Search for the cell housing the specified text and yield its (x, y) center coordinate. 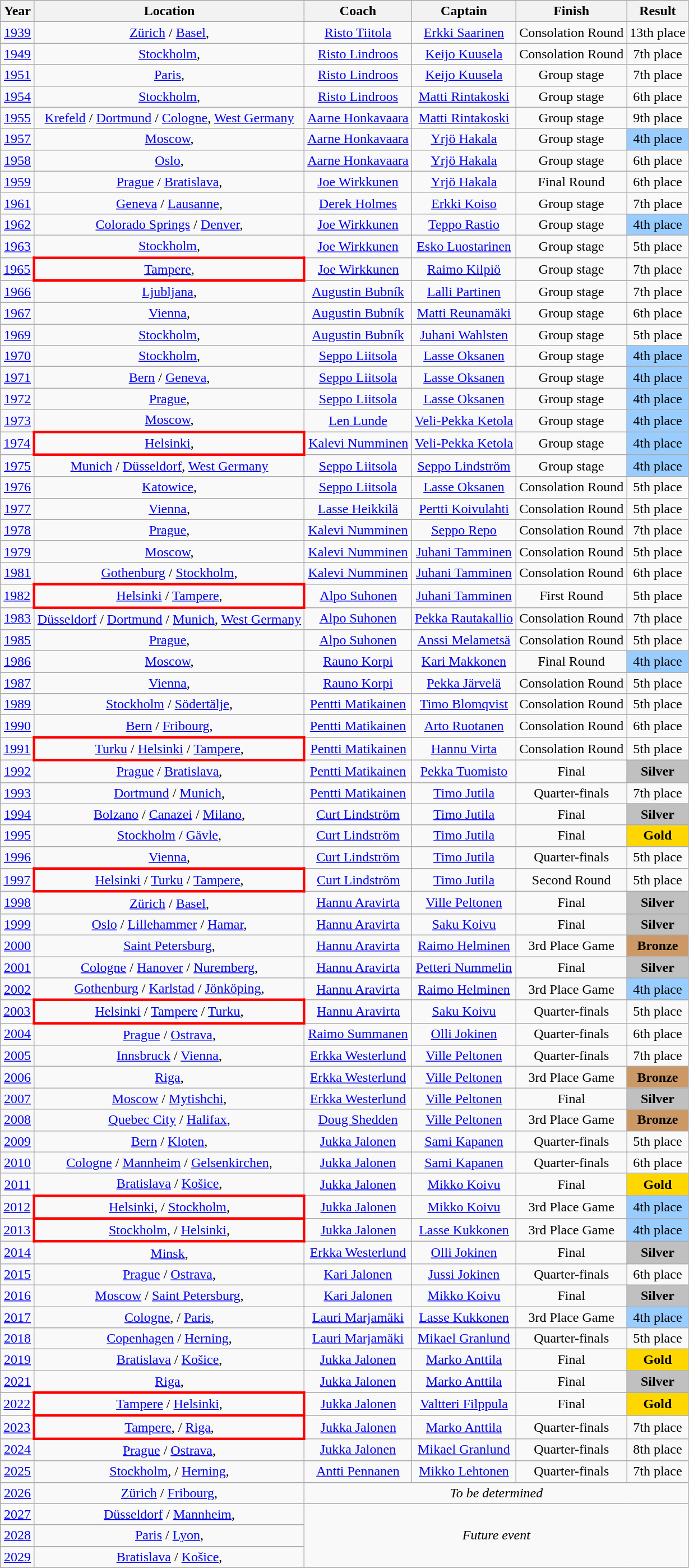
Ljubljana, (169, 292)
Pekka Rautakallio (464, 619)
Valtteri Filppula (464, 1404)
Helsinki / Tampere / Turku, (169, 1012)
Second Round (572, 880)
Cologne / Hanover / Nuremberg, (169, 967)
Tampere / Helsinki, (169, 1404)
1985 (18, 640)
2000 (18, 946)
2023 (18, 1427)
Krefeld / Dortmund / Cologne, West Germany (169, 118)
Erkki Koiso (464, 203)
2018 (18, 1339)
2029 (18, 1557)
Pertti Koivulahti (464, 509)
Mikko Lehtonen (464, 1472)
Derek Holmes (358, 203)
1989 (18, 704)
8th place (658, 1450)
Helsinki / Turku / Tampere, (169, 880)
Hannu Virta (464, 748)
1992 (18, 771)
Helsinki, (169, 443)
Gothenburg / Stockholm, (169, 573)
1973 (18, 421)
Innsbruck / Vienna, (169, 1056)
Len Lunde (358, 421)
2019 (18, 1360)
Oslo, (169, 160)
Year (18, 11)
Stockholm / Gävle, (169, 836)
2007 (18, 1099)
1996 (18, 857)
Geneva / Lausanne, (169, 203)
1955 (18, 118)
1965 (18, 269)
Stockholm / Södertälje, (169, 704)
Bern / Fribourg, (169, 726)
Oslo / Lillehammer / Hamar, (169, 924)
1982 (18, 596)
Result (658, 11)
1997 (18, 880)
Petteri Nummelin (464, 967)
1974 (18, 443)
1949 (18, 54)
1975 (18, 466)
Pekka Järvelä (464, 683)
1990 (18, 726)
Bern / Kloten, (169, 1141)
Bolzano / Canazei / Milano, (169, 814)
2010 (18, 1163)
2027 (18, 1514)
2009 (18, 1141)
2003 (18, 1012)
1998 (18, 903)
Seppo Repo (464, 530)
1977 (18, 509)
1970 (18, 356)
1979 (18, 551)
1939 (18, 33)
1995 (18, 836)
Cologne / Mannheim / Gelsenkirchen, (169, 1163)
Anssi Melametsä (464, 640)
1966 (18, 292)
Juhani Wahlsten (464, 335)
1978 (18, 530)
Finish (572, 11)
2028 (18, 1535)
Timo Blomqvist (464, 704)
2016 (18, 1295)
2022 (18, 1404)
Katowice, (169, 487)
1969 (18, 335)
1963 (18, 246)
1957 (18, 139)
Esko Luostarinen (464, 246)
1999 (18, 924)
2002 (18, 989)
Kari Makkonen (464, 662)
Copenhagen / Herning, (169, 1339)
1976 (18, 487)
2013 (18, 1230)
Paris / Lyon, (169, 1535)
Pekka Tuomisto (464, 771)
Matti Reunamäki (464, 313)
Minsk, (169, 1253)
1972 (18, 399)
Helsinki, / Stockholm, (169, 1207)
1971 (18, 377)
Antti Pennanen (358, 1472)
Risto Tiitola (358, 33)
Munich / Düsseldorf, West Germany (169, 466)
2025 (18, 1472)
2004 (18, 1034)
9th place (658, 118)
2006 (18, 1077)
2024 (18, 1450)
Dortmund / Munich, (169, 793)
Saint Petersburg, (169, 946)
Future event (497, 1535)
Turku / Helsinki / Tampere, (169, 748)
1986 (18, 662)
Raimo Summanen (358, 1034)
Tampere, / Riga, (169, 1427)
2026 (18, 1493)
Arto Ruotanen (464, 726)
First Round (572, 596)
1962 (18, 224)
2014 (18, 1253)
Helsinki / Tampere, (169, 596)
1961 (18, 203)
Tampere, (169, 269)
Teppo Rastio (464, 224)
Paris, (169, 75)
1967 (18, 313)
Colorado Springs / Denver, (169, 224)
2008 (18, 1120)
1991 (18, 748)
Jussi Jokinen (464, 1274)
Lasse Heikkilä (358, 509)
Moscow / Mytishchi, (169, 1099)
2011 (18, 1184)
1954 (18, 96)
1993 (18, 793)
1987 (18, 683)
Düsseldorf / Mannheim, (169, 1514)
1959 (18, 182)
Zürich / Fribourg, (169, 1493)
2005 (18, 1056)
Coach (358, 11)
1951 (18, 75)
To be determined (497, 1493)
Düsseldorf / Dortmund / Munich, West Germany (169, 619)
Cologne, / Paris, (169, 1317)
Stockholm, / Herning, (169, 1472)
1983 (18, 619)
2015 (18, 1274)
13th place (658, 33)
Seppo Lindström (464, 466)
Doug Shedden (358, 1120)
Erkki Saarinen (464, 33)
Gothenburg / Karlstad / Jönköping, (169, 989)
Captain (464, 11)
1958 (18, 160)
Moscow / Saint Petersburg, (169, 1295)
2001 (18, 967)
2021 (18, 1382)
2012 (18, 1207)
Lalli Partinen (464, 292)
Raimo Kilpiö (464, 269)
Stockholm, / Helsinki, (169, 1230)
1994 (18, 814)
2017 (18, 1317)
Bern / Geneva, (169, 377)
Location (169, 11)
Quebec City / Halifax, (169, 1120)
1981 (18, 573)
